Scan for the cell matching the given text and deliver its [X, Y] coordinate at center. 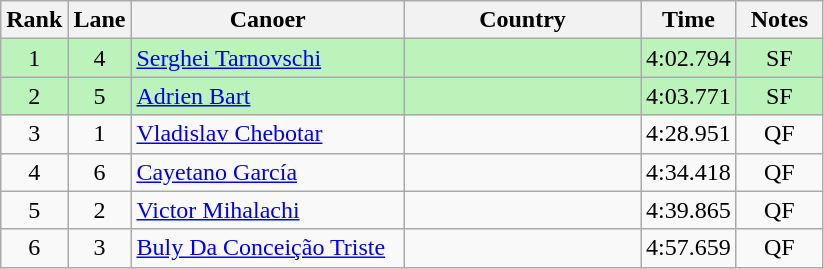
Lane [100, 20]
Vladislav Chebotar [268, 134]
Notes [779, 20]
4:03.771 [689, 96]
4:39.865 [689, 210]
Country [522, 20]
4:02.794 [689, 58]
Rank [34, 20]
4:34.418 [689, 172]
Buly Da Conceição Triste [268, 248]
4:57.659 [689, 248]
Serghei Tarnovschi [268, 58]
Cayetano García [268, 172]
Time [689, 20]
Adrien Bart [268, 96]
4:28.951 [689, 134]
Canoer [268, 20]
Victor Mihalachi [268, 210]
